Return the [x, y] coordinate for the center point of the cell that contains the specified text.  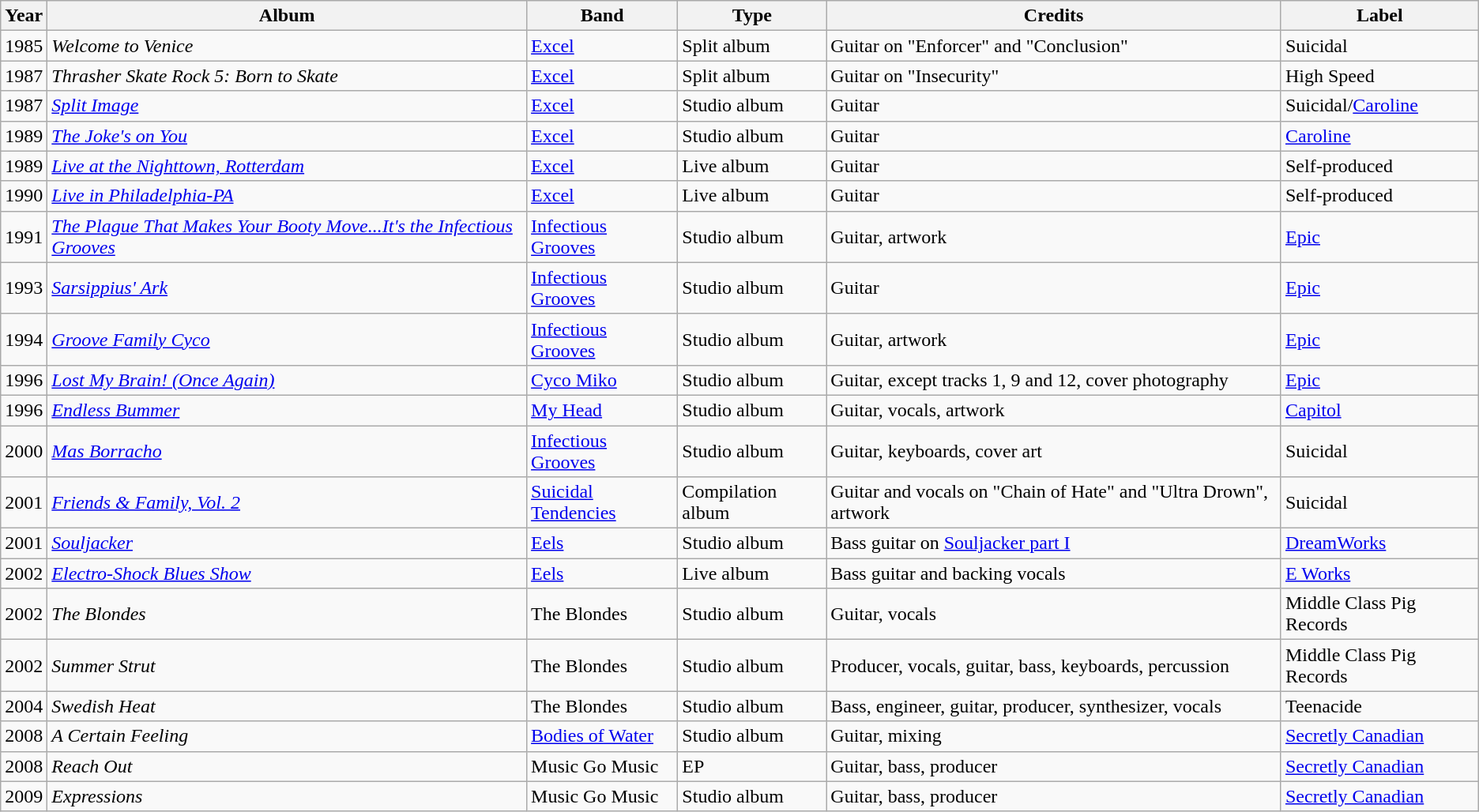
1993 [24, 288]
Label [1379, 16]
Guitar and vocals on "Chain of Hate" and "Ultra Drown", artwork [1054, 502]
Compilation album [752, 502]
Friends & Family, Vol. 2 [288, 502]
My Head [602, 410]
Split Image [288, 106]
Type [752, 16]
Cyco Miko [602, 380]
Guitar, mixing [1054, 736]
Producer, vocals, guitar, bass, keyboards, percussion [1054, 665]
2000 [24, 450]
Sarsippius' Ark [288, 288]
The Joke's on You [288, 136]
Souljacker [288, 543]
Live at the Nighttown, Rotterdam [288, 166]
The Plague That Makes Your Booty Move...It's the Infectious Grooves [288, 237]
Groove Family Cyco [288, 340]
Year [24, 16]
2004 [24, 706]
DreamWorks [1379, 543]
Guitar on "Insecurity" [1054, 76]
Suicidal Tendencies [602, 502]
Suicidal/Caroline [1379, 106]
Caroline [1379, 136]
Bodies of Water [602, 736]
Album [288, 16]
Electro-Shock Blues Show [288, 573]
Teenacide [1379, 706]
1985 [24, 46]
Guitar on "Enforcer" and "Conclusion" [1054, 46]
Reach Out [288, 766]
1991 [24, 237]
1990 [24, 196]
A Certain Feeling [288, 736]
Expressions [288, 796]
E Works [1379, 573]
Thrasher Skate Rock 5: Born to Skate [288, 76]
Credits [1054, 16]
Bass guitar on Souljacker part I [1054, 543]
Bass, engineer, guitar, producer, synthesizer, vocals [1054, 706]
Band [602, 16]
Summer Strut [288, 665]
High Speed [1379, 76]
Mas Borracho [288, 450]
Guitar, vocals, artwork [1054, 410]
Lost My Brain! (Once Again) [288, 380]
Welcome to Venice [288, 46]
1994 [24, 340]
Live in Philadelphia-PA [288, 196]
2009 [24, 796]
Swedish Heat [288, 706]
Guitar, vocals [1054, 615]
Endless Bummer [288, 410]
Capitol [1379, 410]
Guitar, except tracks 1, 9 and 12, cover photography [1054, 380]
EP [752, 766]
Bass guitar and backing vocals [1054, 573]
Guitar, keyboards, cover art [1054, 450]
